Provide the [x, y] coordinate of the cell's center where the given text is located.  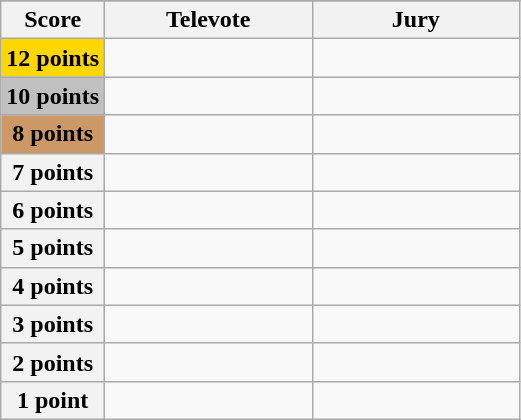
10 points [53, 96]
7 points [53, 172]
5 points [53, 248]
Jury [416, 20]
Score [53, 20]
1 point [53, 400]
Televote [209, 20]
8 points [53, 134]
2 points [53, 362]
4 points [53, 286]
6 points [53, 210]
12 points [53, 58]
3 points [53, 324]
